Capture the cell that displays the provided text and extract its (x, y) central coordinate. 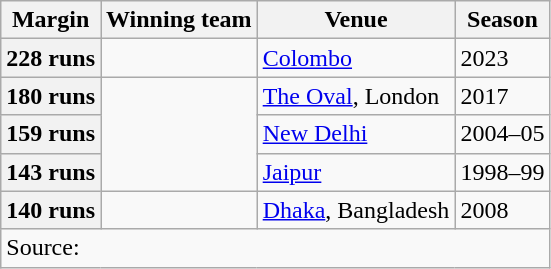
Margin (51, 20)
2004–05 (502, 134)
2008 (502, 210)
New Delhi (356, 134)
Jaipur (356, 172)
Season (502, 20)
228 runs (51, 58)
2023 (502, 58)
Source: (276, 248)
180 runs (51, 96)
140 runs (51, 210)
143 runs (51, 172)
Colombo (356, 58)
159 runs (51, 134)
Winning team (178, 20)
The Oval, London (356, 96)
1998–99 (502, 172)
Venue (356, 20)
2017 (502, 96)
Dhaka, Bangladesh (356, 210)
